Output the [X, Y] coordinate of the center of the cell containing the given text.  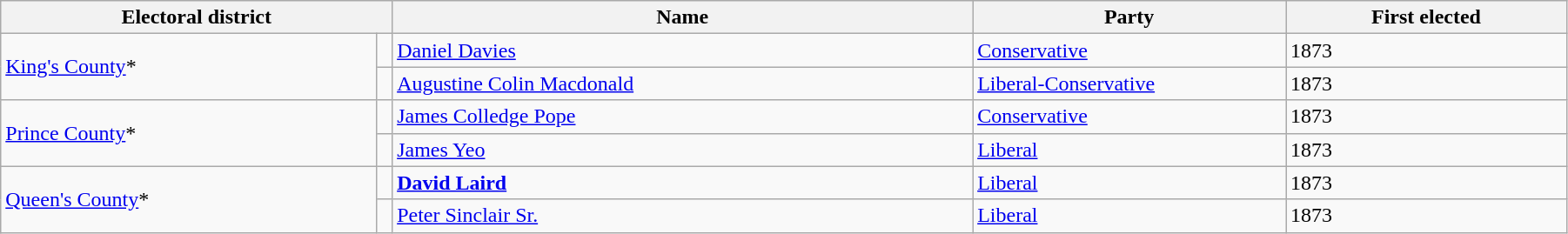
Daniel Davies [682, 50]
First elected [1427, 17]
Electoral district [197, 17]
King's County* [189, 67]
Liberal-Conservative [1129, 84]
Party [1129, 17]
Augustine Colin Macdonald [682, 84]
David Laird [682, 183]
Name [682, 17]
Queen's County* [189, 199]
James Colledge Pope [682, 117]
Prince County* [189, 133]
Peter Sinclair Sr. [682, 216]
James Yeo [682, 150]
